Search for the cell housing the specified text and yield its [x, y] center coordinate. 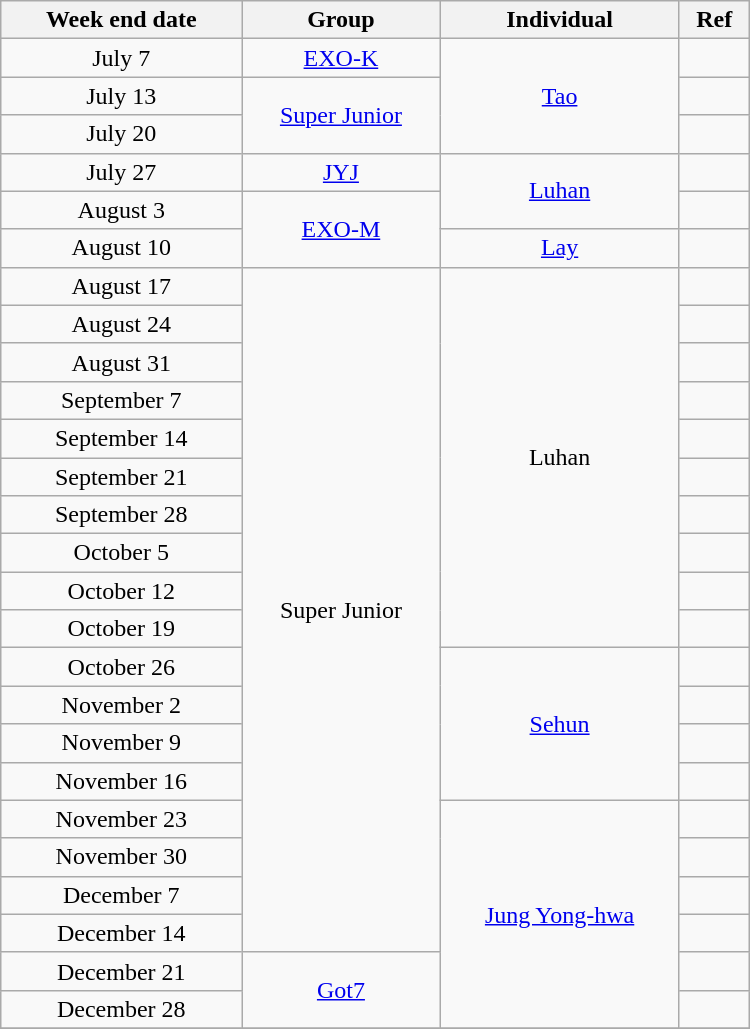
December 21 [122, 971]
November 2 [122, 705]
Week end date [122, 20]
December 7 [122, 895]
October 19 [122, 629]
August 31 [122, 362]
JYJ [341, 172]
Ref [714, 20]
Tao [560, 96]
October 12 [122, 591]
EXO-K [341, 58]
December 28 [122, 1009]
Sehun [560, 724]
September 7 [122, 400]
October 26 [122, 667]
EXO-M [341, 229]
September 14 [122, 438]
July 27 [122, 172]
Lay [560, 248]
November 23 [122, 819]
November 16 [122, 781]
November 9 [122, 743]
December 14 [122, 933]
August 10 [122, 248]
Group [341, 20]
August 24 [122, 324]
November 30 [122, 857]
Got7 [341, 990]
July 13 [122, 96]
September 28 [122, 515]
Individual [560, 20]
July 20 [122, 134]
October 5 [122, 553]
August 3 [122, 210]
Jung Yong-hwa [560, 914]
September 21 [122, 477]
August 17 [122, 286]
July 7 [122, 58]
